From the cell containing the given text, extract its center point as [X, Y] coordinate. 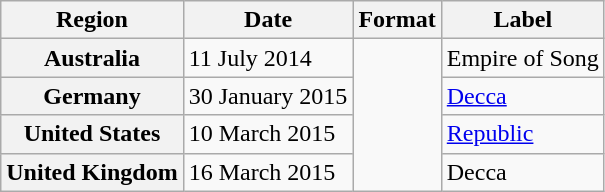
United States [92, 134]
Format [397, 20]
30 January 2015 [268, 96]
11 July 2014 [268, 58]
Republic [522, 134]
Region [92, 20]
United Kingdom [92, 172]
Label [522, 20]
10 March 2015 [268, 134]
16 March 2015 [268, 172]
Germany [92, 96]
Empire of Song [522, 58]
Date [268, 20]
Australia [92, 58]
